Scan for the cell matching the given text and deliver its [x, y] coordinate at center. 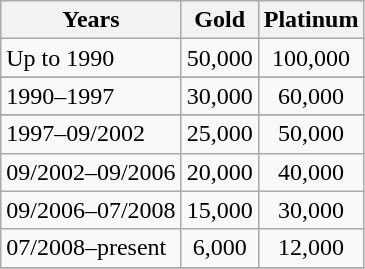
Gold [220, 20]
20,000 [220, 172]
12,000 [311, 248]
Platinum [311, 20]
09/2006–07/2008 [91, 210]
Years [91, 20]
1990–1997 [91, 96]
09/2002–09/2006 [91, 172]
07/2008–present [91, 248]
60,000 [311, 96]
15,000 [220, 210]
25,000 [220, 134]
Up to 1990 [91, 58]
40,000 [311, 172]
1997–09/2002 [91, 134]
100,000 [311, 58]
6,000 [220, 248]
